From the cell containing the given text, extract its center point as (x, y) coordinate. 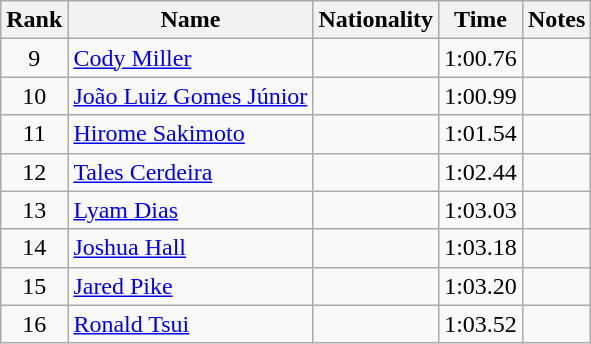
1:03.18 (481, 248)
Joshua Hall (190, 248)
Nationality (376, 20)
Notes (556, 20)
1:02.44 (481, 172)
Ronald Tsui (190, 324)
10 (34, 96)
14 (34, 248)
Jared Pike (190, 286)
João Luiz Gomes Júnior (190, 96)
1:00.76 (481, 58)
1:01.54 (481, 134)
1:03.20 (481, 286)
15 (34, 286)
12 (34, 172)
Cody Miller (190, 58)
1:03.52 (481, 324)
9 (34, 58)
Rank (34, 20)
Tales Cerdeira (190, 172)
Time (481, 20)
1:03.03 (481, 210)
Hirome Sakimoto (190, 134)
13 (34, 210)
Lyam Dias (190, 210)
1:00.99 (481, 96)
Name (190, 20)
11 (34, 134)
16 (34, 324)
